Scan for the cell matching the given text and deliver its [x, y] coordinate at center. 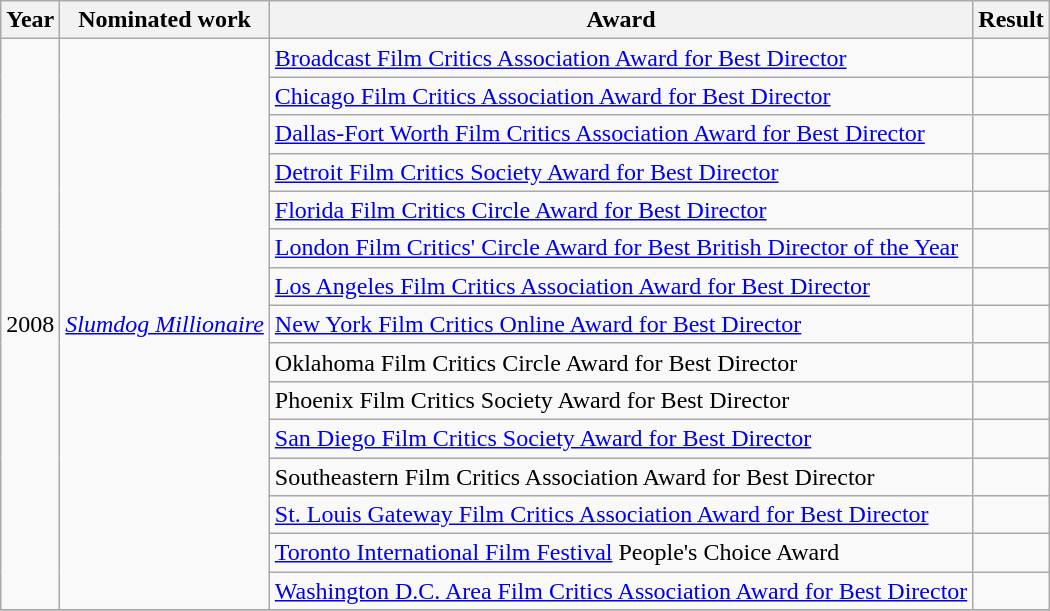
New York Film Critics Online Award for Best Director [621, 324]
Toronto International Film Festival People's Choice Award [621, 553]
Year [30, 20]
Chicago Film Critics Association Award for Best Director [621, 96]
Slumdog Millionaire [165, 324]
Nominated work [165, 20]
Detroit Film Critics Society Award for Best Director [621, 172]
Dallas-Fort Worth Film Critics Association Award for Best Director [621, 134]
Broadcast Film Critics Association Award for Best Director [621, 58]
Washington D.C. Area Film Critics Association Award for Best Director [621, 591]
2008 [30, 324]
Result [1011, 20]
Award [621, 20]
Oklahoma Film Critics Circle Award for Best Director [621, 362]
Los Angeles Film Critics Association Award for Best Director [621, 286]
San Diego Film Critics Society Award for Best Director [621, 438]
Florida Film Critics Circle Award for Best Director [621, 210]
St. Louis Gateway Film Critics Association Award for Best Director [621, 515]
London Film Critics' Circle Award for Best British Director of the Year [621, 248]
Southeastern Film Critics Association Award for Best Director [621, 477]
Phoenix Film Critics Society Award for Best Director [621, 400]
